Extract the (x, y) coordinate from the center of the cell holding the provided text.  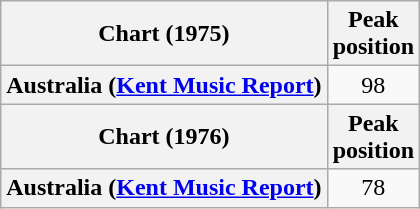
Chart (1976) (164, 136)
98 (373, 85)
Chart (1975) (164, 34)
78 (373, 188)
